Capture the cell that displays the provided text and extract its [X, Y] central coordinate. 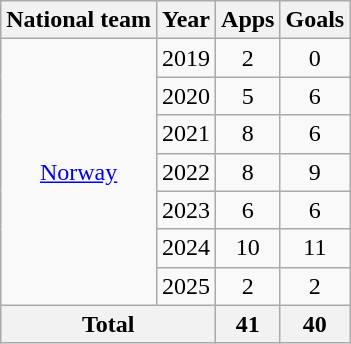
Apps [248, 20]
2023 [186, 210]
2020 [186, 96]
Year [186, 20]
2021 [186, 134]
2025 [186, 286]
2022 [186, 172]
0 [315, 58]
2024 [186, 248]
11 [315, 248]
9 [315, 172]
40 [315, 324]
Goals [315, 20]
5 [248, 96]
2019 [186, 58]
41 [248, 324]
National team [79, 20]
Norway [79, 172]
Total [108, 324]
10 [248, 248]
